Return [x, y] of the center of cell containing provided text 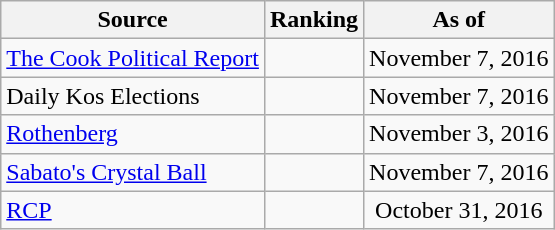
As of [459, 20]
Source [133, 20]
Daily Kos Elections [133, 96]
Rothenberg [133, 134]
October 31, 2016 [459, 210]
Sabato's Crystal Ball [133, 172]
Ranking [314, 20]
RCP [133, 210]
November 3, 2016 [459, 134]
The Cook Political Report [133, 58]
